Output the (X, Y) coordinate of the center of the cell containing the given text.  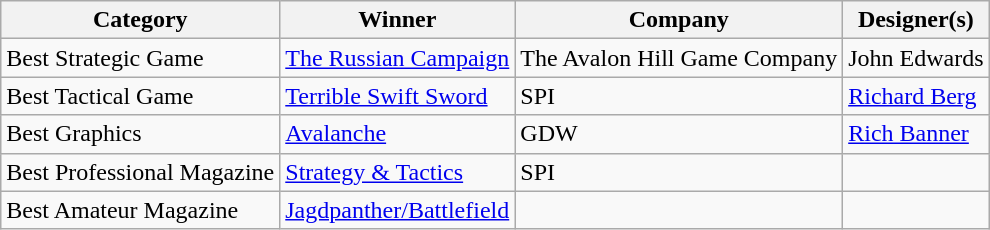
John Edwards (916, 58)
The Russian Campaign (398, 58)
Company (679, 20)
Terrible Swift Sword (398, 96)
Jagdpanther/Battlefield (398, 210)
The Avalon Hill Game Company (679, 58)
Richard Berg (916, 96)
Best Amateur Magazine (140, 210)
Best Professional Magazine (140, 172)
Winner (398, 20)
Rich Banner (916, 134)
Strategy & Tactics (398, 172)
Best Tactical Game (140, 96)
Designer(s) (916, 20)
Best Graphics (140, 134)
Best Strategic Game (140, 58)
GDW (679, 134)
Avalanche (398, 134)
Category (140, 20)
